Identify which cell holds the provided text, then report its [x, y] central coordinate. 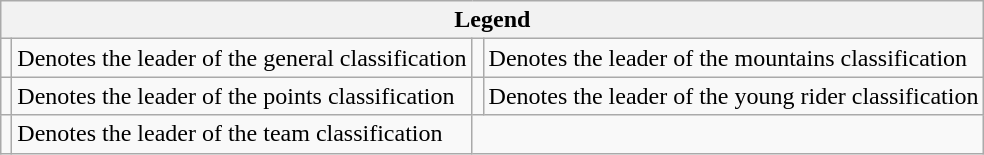
Denotes the leader of the mountains classification [734, 58]
Denotes the leader of the points classification [242, 96]
Denotes the leader of the team classification [242, 134]
Denotes the leader of the young rider classification [734, 96]
Denotes the leader of the general classification [242, 58]
Legend [492, 20]
